Search for the cell housing the specified text and yield its (X, Y) center coordinate. 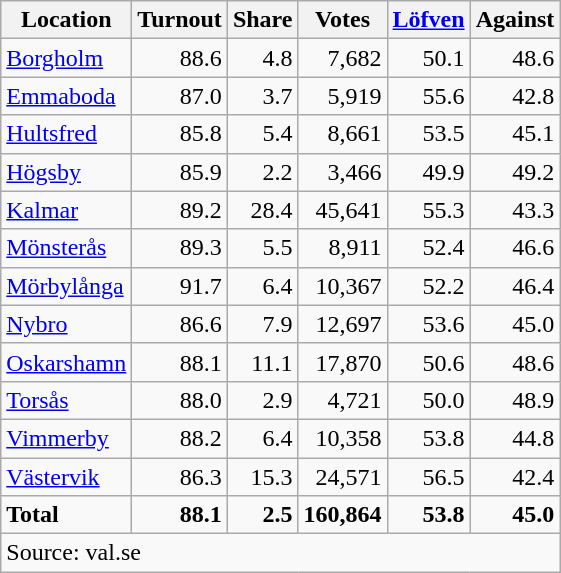
10,367 (342, 286)
88.2 (180, 438)
Borgholm (66, 58)
Share (262, 20)
10,358 (342, 438)
Votes (342, 20)
3.7 (262, 96)
24,571 (342, 477)
Against (515, 20)
11.1 (262, 362)
2.5 (262, 515)
45.1 (515, 134)
52.4 (428, 248)
87.0 (180, 96)
2.2 (262, 172)
49.9 (428, 172)
8,911 (342, 248)
50.0 (428, 400)
44.8 (515, 438)
91.7 (180, 286)
53.6 (428, 324)
Mönsterås (66, 248)
7.9 (262, 324)
Oskarshamn (66, 362)
86.6 (180, 324)
8,661 (342, 134)
50.1 (428, 58)
4.8 (262, 58)
53.5 (428, 134)
28.4 (262, 210)
85.9 (180, 172)
50.6 (428, 362)
88.6 (180, 58)
Löfven (428, 20)
42.4 (515, 477)
Vimmerby (66, 438)
48.9 (515, 400)
Hultsfred (66, 134)
Total (66, 515)
4,721 (342, 400)
12,697 (342, 324)
7,682 (342, 58)
Location (66, 20)
2.9 (262, 400)
45,641 (342, 210)
89.3 (180, 248)
56.5 (428, 477)
5,919 (342, 96)
46.6 (515, 248)
Source: val.se (280, 553)
160,864 (342, 515)
Högsby (66, 172)
85.8 (180, 134)
52.2 (428, 286)
55.3 (428, 210)
Mörbylånga (66, 286)
49.2 (515, 172)
Torsås (66, 400)
17,870 (342, 362)
88.0 (180, 400)
5.5 (262, 248)
89.2 (180, 210)
15.3 (262, 477)
Västervik (66, 477)
43.3 (515, 210)
Kalmar (66, 210)
46.4 (515, 286)
Turnout (180, 20)
55.6 (428, 96)
Nybro (66, 324)
5.4 (262, 134)
Emmaboda (66, 96)
3,466 (342, 172)
42.8 (515, 96)
86.3 (180, 477)
